Scan for the cell matching the given text and deliver its [X, Y] coordinate at center. 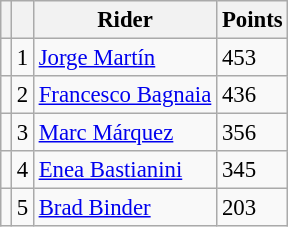
Jorge Martín [124, 58]
345 [252, 170]
Brad Binder [124, 208]
2 [22, 95]
5 [22, 208]
356 [252, 133]
Points [252, 20]
Marc Márquez [124, 133]
Francesco Bagnaia [124, 95]
Rider [124, 20]
436 [252, 95]
1 [22, 58]
3 [22, 133]
203 [252, 208]
4 [22, 170]
453 [252, 58]
Enea Bastianini [124, 170]
